Detect which cell encompasses the target text, then output its [X, Y] center coordinate. 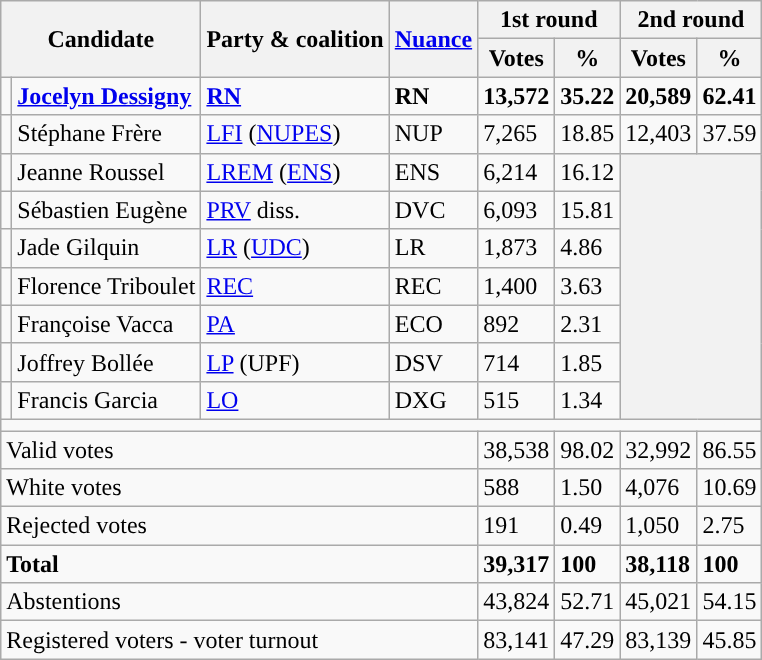
83,139 [658, 640]
Jeanne Roussel [106, 172]
1.85 [588, 362]
LR (UDC) [295, 248]
47.29 [588, 640]
83,141 [516, 640]
1,873 [516, 248]
Joffrey Bollée [106, 362]
1.34 [588, 400]
ECO [433, 324]
1,050 [658, 526]
PA [295, 324]
98.02 [588, 449]
6,093 [516, 210]
16.12 [588, 172]
7,265 [516, 134]
LFI (NUPES) [295, 134]
NUP [433, 134]
191 [516, 526]
White votes [240, 488]
18.85 [588, 134]
Party & coalition [295, 39]
45,021 [658, 602]
4,076 [658, 488]
Florence Triboulet [106, 286]
1st round [549, 20]
45.85 [730, 640]
1.50 [588, 488]
43,824 [516, 602]
Valid votes [240, 449]
LP (UPF) [295, 362]
0.49 [588, 526]
Stéphane Frère [106, 134]
15.81 [588, 210]
6,214 [516, 172]
ENS [433, 172]
12,403 [658, 134]
86.55 [730, 449]
DSV [433, 362]
4.86 [588, 248]
Candidate [101, 39]
2nd round [691, 20]
LR [433, 248]
35.22 [588, 96]
20,589 [658, 96]
PRV diss. [295, 210]
Rejected votes [240, 526]
Nuance [433, 39]
Registered voters - voter turnout [240, 640]
52.71 [588, 602]
Sébastien Eugène [106, 210]
62.41 [730, 96]
2.31 [588, 324]
Jade Gilquin [106, 248]
DVC [433, 210]
Abstentions [240, 602]
38,538 [516, 449]
LREM (ENS) [295, 172]
54.15 [730, 602]
39,317 [516, 564]
38,118 [658, 564]
Francis Garcia [106, 400]
37.59 [730, 134]
714 [516, 362]
13,572 [516, 96]
DXG [433, 400]
10.69 [730, 488]
Françoise Vacca [106, 324]
588 [516, 488]
1,400 [516, 286]
3.63 [588, 286]
Jocelyn Dessigny [106, 96]
Total [240, 564]
2.75 [730, 526]
892 [516, 324]
515 [516, 400]
LO [295, 400]
32,992 [658, 449]
